Identify which cell holds the provided text, then report its [x, y] central coordinate. 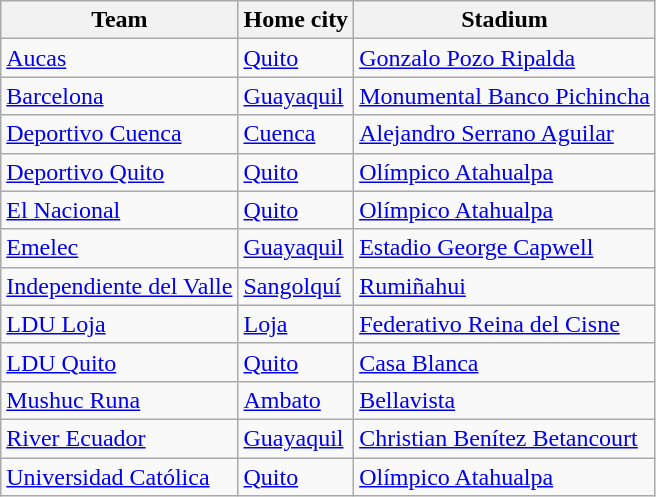
LDU Loja [120, 324]
Team [120, 20]
Estadio George Capwell [505, 248]
Alejandro Serrano Aguilar [505, 134]
Emelec [120, 248]
Barcelona [120, 96]
Home city [296, 20]
Gonzalo Pozo Ripalda [505, 58]
Sangolquí [296, 286]
Stadium [505, 20]
Bellavista [505, 400]
Ambato [296, 400]
Rumiñahui [505, 286]
Deportivo Quito [120, 172]
Casa Blanca [505, 362]
Universidad Católica [120, 477]
River Ecuador [120, 438]
El Nacional [120, 210]
Christian Benítez Betancourt [505, 438]
Monumental Banco Pichincha [505, 96]
Federativo Reina del Cisne [505, 324]
Aucas [120, 58]
LDU Quito [120, 362]
Loja [296, 324]
Cuenca [296, 134]
Independiente del Valle [120, 286]
Mushuc Runa [120, 400]
Deportivo Cuenca [120, 134]
